Identify which cell holds the provided text, then report its [X, Y] central coordinate. 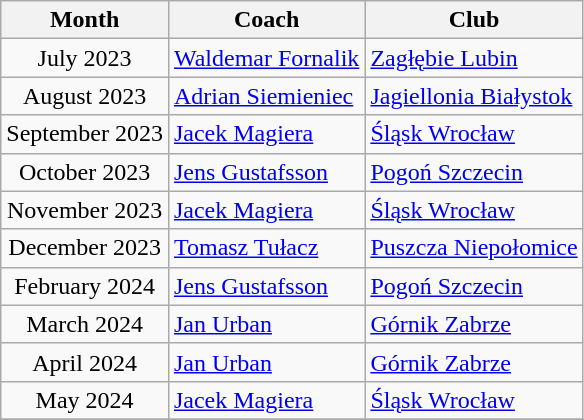
Zagłębie Lubin [474, 58]
July 2023 [85, 58]
August 2023 [85, 96]
February 2024 [85, 286]
October 2023 [85, 172]
May 2024 [85, 400]
Tomasz Tułacz [266, 248]
Jagiellonia Białystok [474, 96]
November 2023 [85, 210]
Adrian Siemieniec [266, 96]
Coach [266, 20]
Waldemar Fornalik [266, 58]
Month [85, 20]
September 2023 [85, 134]
April 2024 [85, 362]
Puszcza Niepołomice [474, 248]
Club [474, 20]
March 2024 [85, 324]
December 2023 [85, 248]
